Locate the cell with the specified text and output its [X, Y] center coordinate. 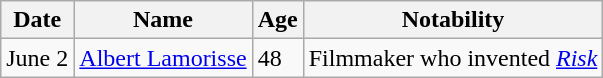
Date [38, 20]
Name [163, 20]
Notability [453, 20]
June 2 [38, 58]
Filmmaker who invented Risk [453, 58]
Albert Lamorisse [163, 58]
48 [278, 58]
Age [278, 20]
